Extract the [X, Y] coordinate from the center of the cell holding the provided text.  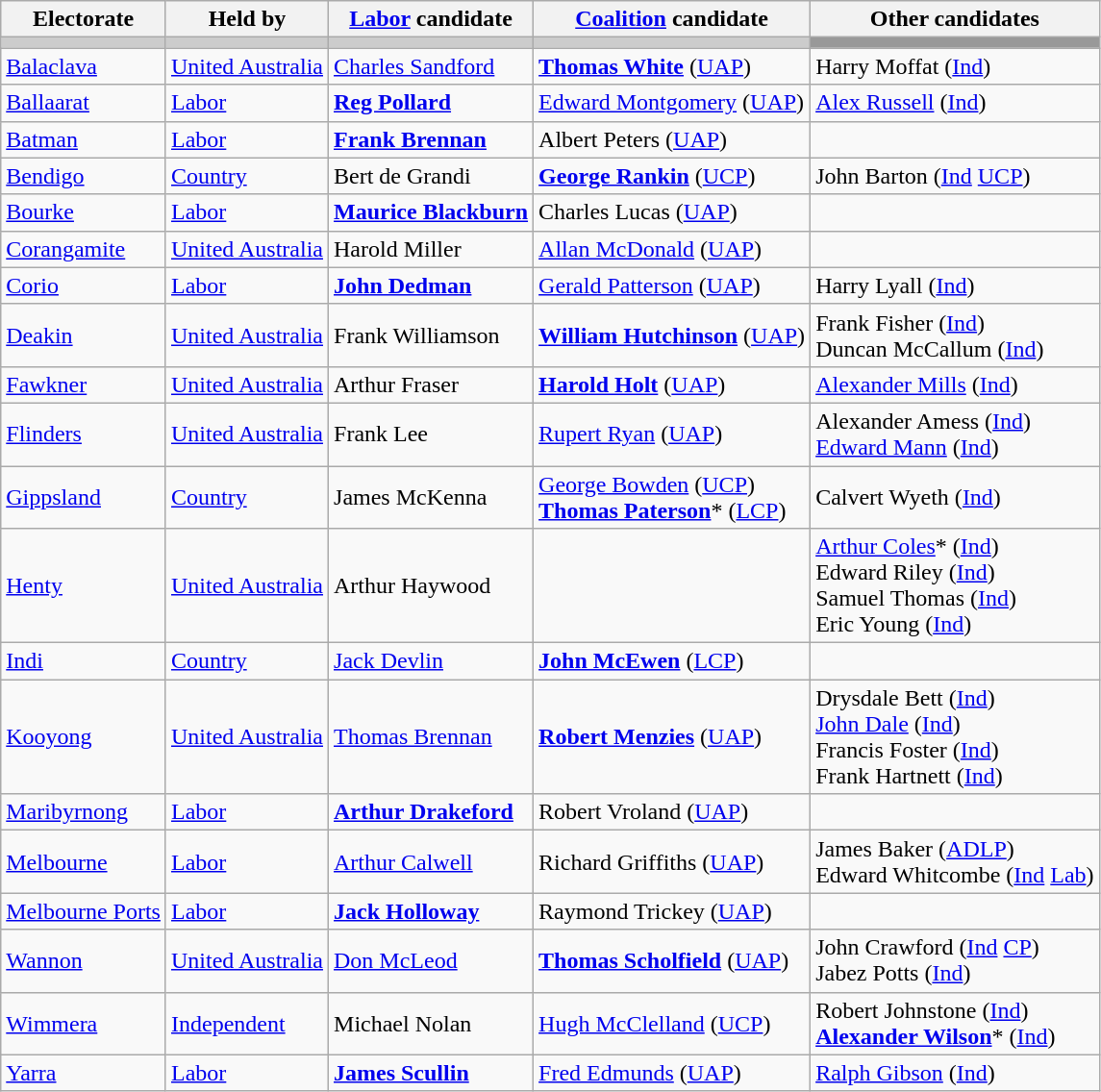
Harold Holt (UAP) [672, 385]
Thomas White (UAP) [672, 66]
Thomas Scholfield (UAP) [672, 961]
Harry Lyall (Ind) [956, 285]
Don McLeod [431, 961]
John Crawford (Ind CP)Jabez Potts (Ind) [956, 961]
Harold Miller [431, 249]
Frank Brennan [431, 139]
Held by [246, 19]
Bendigo [84, 176]
Thomas Brennan [431, 736]
Bourke [84, 212]
Arthur Coles* (Ind)Edward Riley (Ind)Samuel Thomas (Ind)Eric Young (Ind) [956, 586]
Gerald Patterson (UAP) [672, 285]
Arthur Calwell [431, 861]
Maribyrnong [84, 812]
Ralph Gibson (Ind) [956, 1073]
Robert Menzies (UAP) [672, 736]
Richard Griffiths (UAP) [672, 861]
James Scullin [431, 1073]
Other candidates [956, 19]
Reg Pollard [431, 103]
John Dedman [431, 285]
Charles Sandford [431, 66]
Edward Montgomery (UAP) [672, 103]
Batman [84, 139]
Frank Fisher (Ind)Duncan McCallum (Ind) [956, 335]
Coalition candidate [672, 19]
Allan McDonald (UAP) [672, 249]
Hugh McClelland (UCP) [672, 1023]
Henty [84, 586]
Independent [246, 1023]
Wannon [84, 961]
Melbourne [84, 861]
Alexander Mills (Ind) [956, 385]
Frank Lee [431, 434]
Fred Edmunds (UAP) [672, 1073]
Charles Lucas (UAP) [672, 212]
Balaclava [84, 66]
Yarra [84, 1073]
Jack Devlin [431, 661]
Labor candidate [431, 19]
James McKenna [431, 496]
Fawkner [84, 385]
George Bowden (UCP)Thomas Paterson* (LCP) [672, 496]
George Rankin (UCP) [672, 176]
Drysdale Bett (Ind)John Dale (Ind)Francis Foster (Ind)Frank Hartnett (Ind) [956, 736]
Melbourne Ports [84, 911]
Kooyong [84, 736]
Bert de Grandi [431, 176]
Alex Russell (Ind) [956, 103]
Indi [84, 661]
William Hutchinson (UAP) [672, 335]
Arthur Fraser [431, 385]
Deakin [84, 335]
James Baker (ADLP)Edward Whitcombe (Ind Lab) [956, 861]
Corangamite [84, 249]
Harry Moffat (Ind) [956, 66]
Alexander Amess (Ind)Edward Mann (Ind) [956, 434]
Raymond Trickey (UAP) [672, 911]
Maurice Blackburn [431, 212]
Flinders [84, 434]
Frank Williamson [431, 335]
Robert Johnstone (Ind)Alexander Wilson* (Ind) [956, 1023]
Wimmera [84, 1023]
Corio [84, 285]
Albert Peters (UAP) [672, 139]
Arthur Haywood [431, 586]
Ballaarat [84, 103]
John McEwen (LCP) [672, 661]
Electorate [84, 19]
Robert Vroland (UAP) [672, 812]
Jack Holloway [431, 911]
Calvert Wyeth (Ind) [956, 496]
Michael Nolan [431, 1023]
Arthur Drakeford [431, 812]
Rupert Ryan (UAP) [672, 434]
Gippsland [84, 496]
John Barton (Ind UCP) [956, 176]
